Capture the cell that displays the provided text and extract its (x, y) central coordinate. 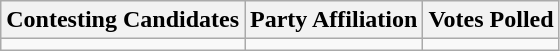
Contesting Candidates (123, 20)
Party Affiliation (334, 20)
Votes Polled (491, 20)
